Identify which cell holds the provided text, then report its [X, Y] central coordinate. 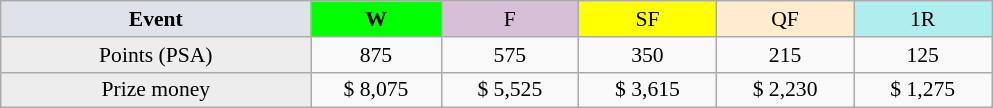
SF [648, 19]
W [376, 19]
350 [648, 55]
$ 8,075 [376, 90]
$ 5,525 [510, 90]
$ 2,230 [785, 90]
F [510, 19]
Event [156, 19]
575 [510, 55]
Prize money [156, 90]
$ 1,275 [923, 90]
QF [785, 19]
Points (PSA) [156, 55]
125 [923, 55]
215 [785, 55]
875 [376, 55]
$ 3,615 [648, 90]
1R [923, 19]
